Search for the cell housing the specified text and yield its (x, y) center coordinate. 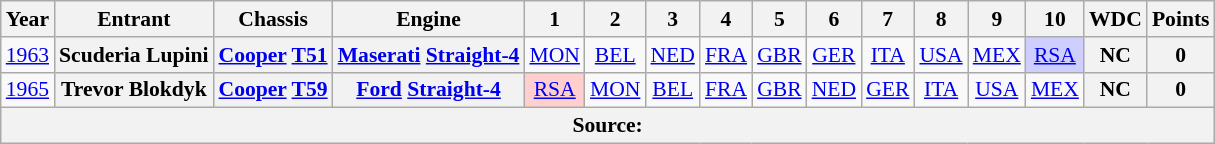
3 (672, 19)
Maserati Straight-4 (429, 55)
Source: (608, 126)
Points (1181, 19)
Cooper T51 (274, 55)
Scuderia Lupini (134, 55)
9 (997, 19)
4 (726, 19)
1963 (28, 55)
1965 (28, 90)
1 (554, 19)
2 (616, 19)
Year (28, 19)
7 (888, 19)
Chassis (274, 19)
10 (1055, 19)
Engine (429, 19)
Entrant (134, 19)
Ford Straight-4 (429, 90)
6 (834, 19)
8 (940, 19)
Trevor Blokdyk (134, 90)
WDC (1116, 19)
Cooper T59 (274, 90)
5 (780, 19)
